Find where the given text appears and provide that cell's center as [X, Y] coordinate. 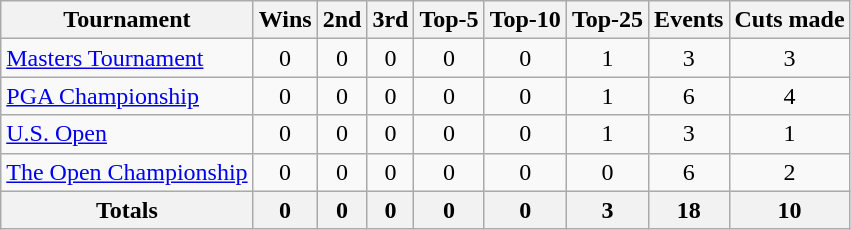
10 [790, 210]
Top-25 [607, 20]
Top-10 [525, 20]
Tournament [127, 20]
Cuts made [790, 20]
The Open Championship [127, 172]
Totals [127, 210]
Events [689, 20]
18 [689, 210]
4 [790, 96]
Masters Tournament [127, 58]
Wins [285, 20]
PGA Championship [127, 96]
2 [790, 172]
U.S. Open [127, 134]
2nd [342, 20]
Top-5 [449, 20]
3rd [390, 20]
